Provide the (x, y) coordinate of the cell's center where the given text is located.  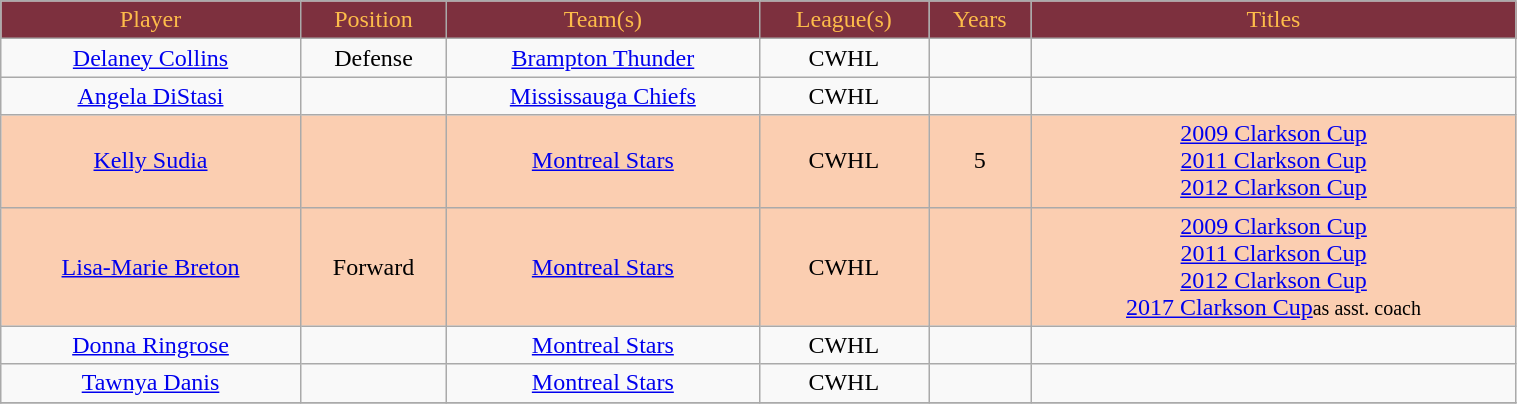
Defense (373, 58)
Mississauga Chiefs (603, 96)
Delaney Collins (151, 58)
2009 Clarkson Cup2011 Clarkson Cup2012 Clarkson Cup2017 Clarkson Cupas asst. coach (1274, 266)
Kelly Sudia (151, 161)
Donna Ringrose (151, 345)
Tawnya Danis (151, 383)
Angela DiStasi (151, 96)
Team(s) (603, 20)
5 (980, 161)
Titles (1274, 20)
Position (373, 20)
Brampton Thunder (603, 58)
Player (151, 20)
2009 Clarkson Cup2011 Clarkson Cup2012 Clarkson Cup (1274, 161)
League(s) (844, 20)
Forward (373, 266)
Years (980, 20)
Lisa-Marie Breton (151, 266)
